Determine the (x, y) coordinate at the center of the cell enclosing the given text.  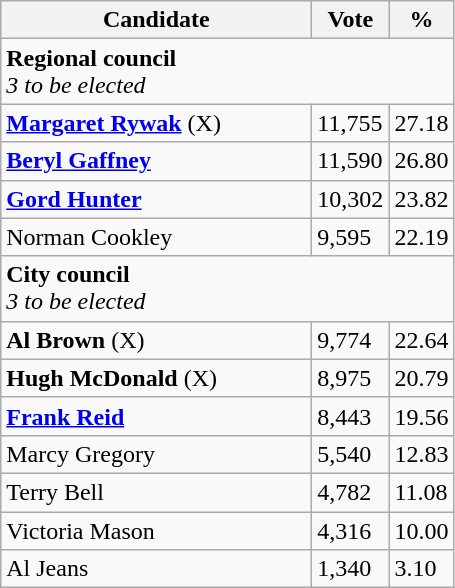
27.18 (422, 123)
Norman Cookley (156, 237)
Regional council 3 to be elected (228, 72)
23.82 (422, 199)
4,782 (350, 492)
9,774 (350, 340)
22.19 (422, 237)
% (422, 20)
Margaret Rywak (X) (156, 123)
8,975 (350, 378)
Beryl Gaffney (156, 161)
8,443 (350, 416)
Terry Bell (156, 492)
9,595 (350, 237)
Vote (350, 20)
Victoria Mason (156, 531)
12.83 (422, 454)
26.80 (422, 161)
19.56 (422, 416)
Frank Reid (156, 416)
Candidate (156, 20)
1,340 (350, 569)
4,316 (350, 531)
5,540 (350, 454)
3.10 (422, 569)
10,302 (350, 199)
11,755 (350, 123)
City council 3 to be elected (228, 288)
20.79 (422, 378)
Al Jeans (156, 569)
Al Brown (X) (156, 340)
11.08 (422, 492)
Gord Hunter (156, 199)
Hugh McDonald (X) (156, 378)
11,590 (350, 161)
10.00 (422, 531)
22.64 (422, 340)
Marcy Gregory (156, 454)
